Determine the (X, Y) coordinate at the center of the cell enclosing the given text.  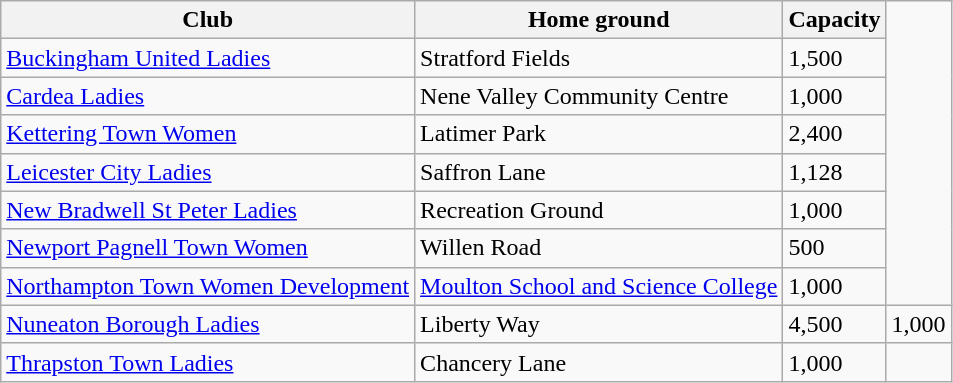
2,400 (834, 134)
4,500 (834, 324)
Chancery Lane (599, 362)
Willen Road (599, 248)
Club (208, 20)
Moulton School and Science College (599, 286)
Nene Valley Community Centre (599, 96)
Capacity (834, 20)
Nuneaton Borough Ladies (208, 324)
1,128 (834, 172)
Stratford Fields (599, 58)
Cardea Ladies (208, 96)
New Bradwell St Peter Ladies (208, 210)
Northampton Town Women Development (208, 286)
Saffron Lane (599, 172)
Recreation Ground (599, 210)
Leicester City Ladies (208, 172)
Newport Pagnell Town Women (208, 248)
Buckingham United Ladies (208, 58)
1,500 (834, 58)
Liberty Way (599, 324)
Home ground (599, 20)
Thrapston Town Ladies (208, 362)
500 (834, 248)
Latimer Park (599, 134)
Kettering Town Women (208, 134)
